Return [X, Y] of the center of cell containing provided text 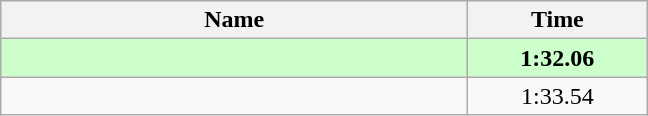
Name [234, 20]
Time [558, 20]
1:33.54 [558, 96]
1:32.06 [558, 58]
